Provide the (X, Y) coordinate of the cell's center where the given text is located.  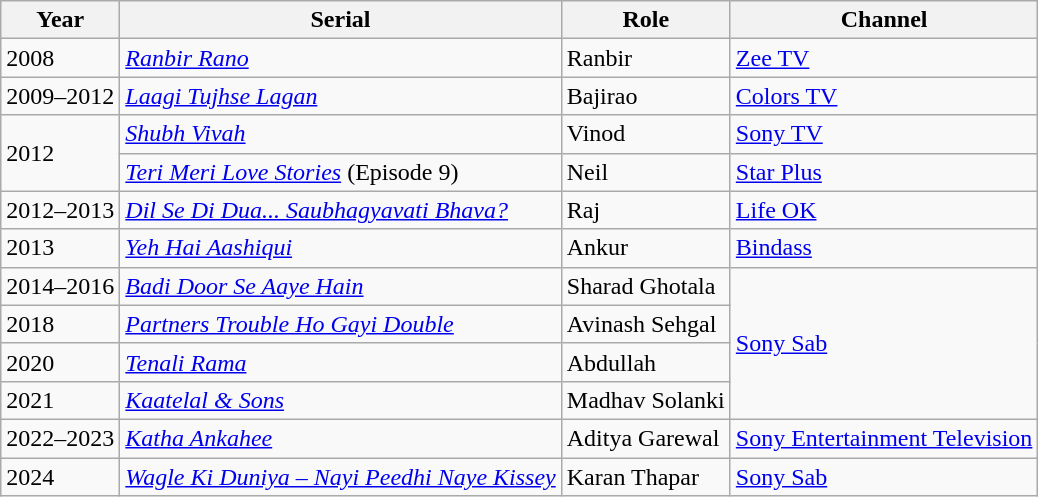
2012 (60, 153)
Wagle Ki Duniya – Nayi Peedhi Naye Kissey (340, 477)
Bajirao (646, 96)
2013 (60, 248)
Bindass (884, 248)
Role (646, 20)
Serial (340, 20)
2021 (60, 400)
Vinod (646, 134)
Teri Meri Love Stories (Episode 9) (340, 172)
2022–2023 (60, 438)
Sharad Ghotala (646, 286)
Year (60, 20)
Sony Entertainment Television (884, 438)
Raj (646, 210)
Colors TV (884, 96)
Zee TV (884, 58)
Kaatelal & Sons (340, 400)
Dil Se Di Dua... Saubhagyavati Bhava? (340, 210)
Life OK (884, 210)
2008 (60, 58)
Ranbir Rano (340, 58)
Shubh Vivah (340, 134)
Abdullah (646, 362)
Tenali Rama (340, 362)
Yeh Hai Aashiqui (340, 248)
Star Plus (884, 172)
2018 (60, 324)
Madhav Solanki (646, 400)
Partners Trouble Ho Gayi Double (340, 324)
2009–2012 (60, 96)
2020 (60, 362)
Sony TV (884, 134)
Avinash Sehgal (646, 324)
Laagi Tujhse Lagan (340, 96)
Neil (646, 172)
Karan Thapar (646, 477)
Badi Door Se Aaye Hain (340, 286)
Aditya Garewal (646, 438)
Katha Ankahee (340, 438)
2014–2016 (60, 286)
Channel (884, 20)
2012–2013 (60, 210)
Ankur (646, 248)
2024 (60, 477)
Ranbir (646, 58)
